Search for the cell housing the specified text and yield its (x, y) center coordinate. 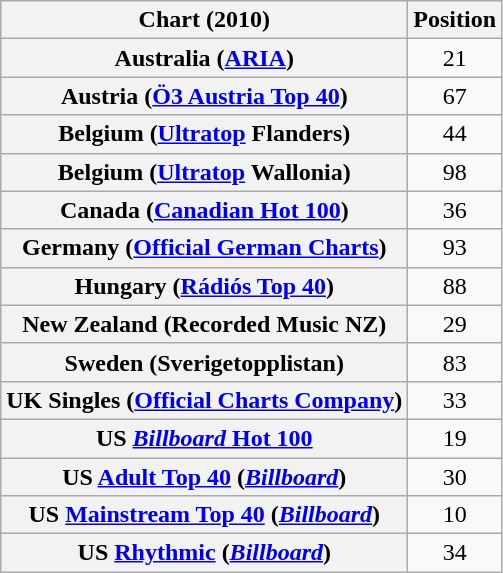
Australia (ARIA) (204, 58)
Position (455, 20)
UK Singles (Official Charts Company) (204, 400)
US Adult Top 40 (Billboard) (204, 477)
New Zealand (Recorded Music NZ) (204, 324)
Belgium (Ultratop Wallonia) (204, 172)
88 (455, 286)
10 (455, 515)
Canada (Canadian Hot 100) (204, 210)
US Rhythmic (Billboard) (204, 553)
44 (455, 134)
21 (455, 58)
29 (455, 324)
19 (455, 438)
Belgium (Ultratop Flanders) (204, 134)
Germany (Official German Charts) (204, 248)
Sweden (Sverigetopplistan) (204, 362)
33 (455, 400)
83 (455, 362)
US Billboard Hot 100 (204, 438)
Chart (2010) (204, 20)
30 (455, 477)
Hungary (Rádiós Top 40) (204, 286)
US Mainstream Top 40 (Billboard) (204, 515)
98 (455, 172)
34 (455, 553)
36 (455, 210)
93 (455, 248)
Austria (Ö3 Austria Top 40) (204, 96)
67 (455, 96)
